Output the (X, Y) coordinate of the center of the cell containing the given text.  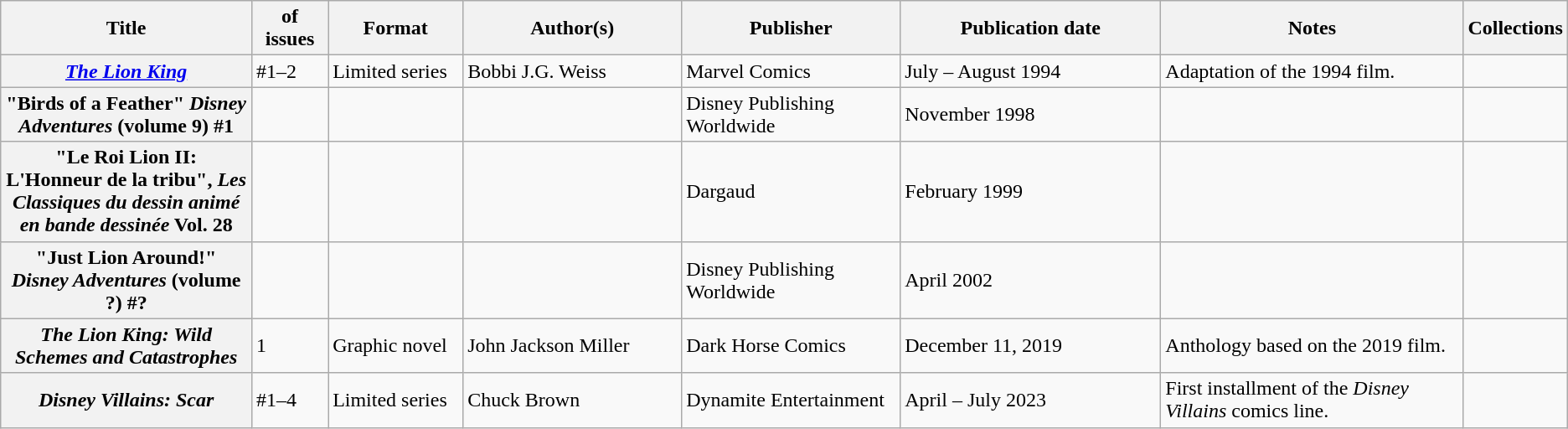
February 1999 (1030, 191)
John Jackson Miller (573, 345)
Bobbi J.G. Weiss (573, 71)
Adaptation of the 1994 film. (1312, 71)
Graphic novel (395, 345)
Dynamite Entertainment (791, 401)
Marvel Comics (791, 71)
Anthology based on the 2019 film. (1312, 345)
April 2002 (1030, 280)
Publication date (1030, 28)
Title (126, 28)
of issues (290, 28)
December 11, 2019 (1030, 345)
November 1998 (1030, 114)
April – July 2023 (1030, 401)
Format (395, 28)
First installment of the Disney Villains comics line. (1312, 401)
Collections (1515, 28)
#1–2 (290, 71)
Author(s) (573, 28)
Chuck Brown (573, 401)
The Lion King (126, 71)
"Birds of a Feather" Disney Adventures (volume 9) #1 (126, 114)
Notes (1312, 28)
Dargaud (791, 191)
"Just Lion Around!" Disney Adventures (volume ?) #? (126, 280)
#1–4 (290, 401)
Dark Horse Comics (791, 345)
July – August 1994 (1030, 71)
"Le Roi Lion II: L'Honneur de la tribu", Les Classiques du dessin animé en bande dessinée Vol. 28 (126, 191)
Disney Villains: Scar (126, 401)
Publisher (791, 28)
The Lion King: Wild Schemes and Catastrophes (126, 345)
1 (290, 345)
